Output the (x, y) coordinate of the center of the cell containing the given text.  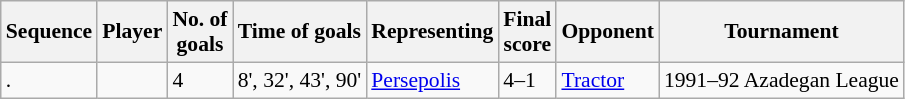
Representing (432, 32)
Tournament (782, 32)
Sequence (49, 32)
. (49, 80)
No. ofgoals (200, 32)
4–1 (527, 80)
Tractor (608, 80)
1991–92 Azadegan League (782, 80)
Player (132, 32)
8', 32', 43', 90' (300, 80)
Persepolis (432, 80)
4 (200, 80)
Opponent (608, 32)
Time of goals (300, 32)
Finalscore (527, 32)
